Locate the cell with the specified text and output its [X, Y] center coordinate. 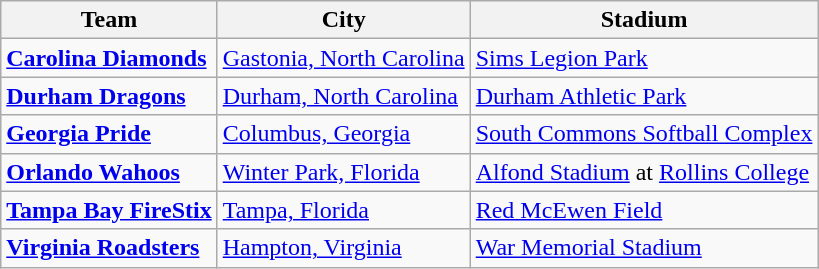
Durham Dragons [109, 96]
Carolina Diamonds [109, 58]
South Commons Softball Complex [644, 134]
Sims Legion Park [644, 58]
Durham, North Carolina [344, 96]
Red McEwen Field [644, 210]
Virginia Roadsters [109, 248]
Winter Park, Florida [344, 172]
Team [109, 20]
Gastonia, North Carolina [344, 58]
War Memorial Stadium [644, 248]
Hampton, Virginia [344, 248]
Durham Athletic Park [644, 96]
City [344, 20]
Tampa Bay FireStix [109, 210]
Columbus, Georgia [344, 134]
Tampa, Florida [344, 210]
Stadium [644, 20]
Georgia Pride [109, 134]
Alfond Stadium at Rollins College [644, 172]
Orlando Wahoos [109, 172]
